Determine the [x, y] coordinate at the center of the cell enclosing the given text.  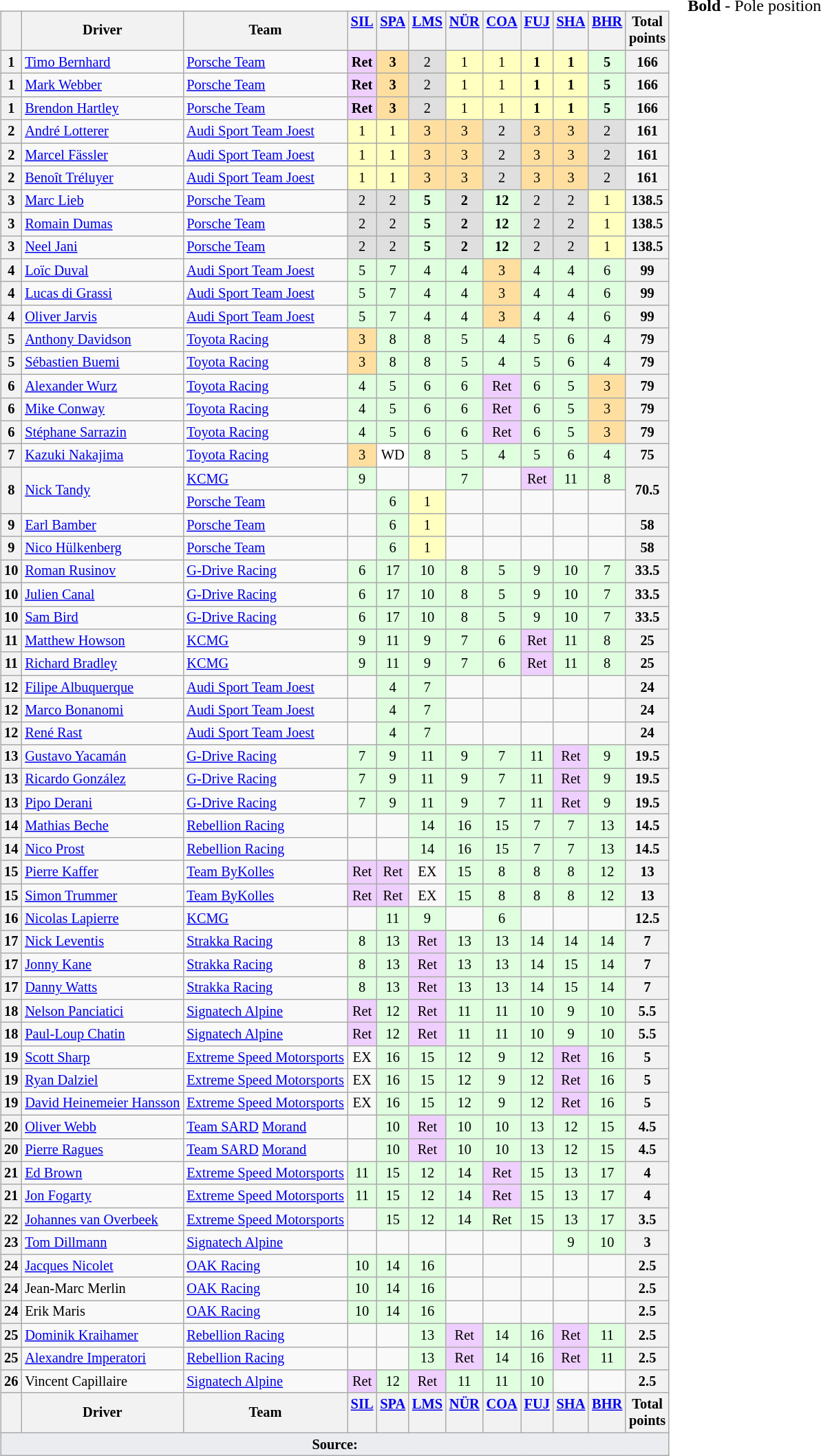
Oliver Webb [102, 1127]
Brendon Hartley [102, 109]
Nick Tandy [102, 490]
Nick Leventis [102, 942]
Erik Maris [102, 1312]
Simon Trummer [102, 895]
Ryan Dalziel [102, 1080]
Richard Bradley [102, 664]
Scott Sharp [102, 1058]
Sébastien Buemi [102, 363]
Roman Rusinov [102, 572]
Julien Canal [102, 594]
Mathias Beche [102, 826]
Filipe Albuquerque [102, 687]
3.5 [647, 1219]
Alexandre Imperatori [102, 1358]
26 [11, 1382]
Nico Hülkenberg [102, 548]
René Rast [102, 733]
Ed Brown [102, 1173]
23 [11, 1243]
Loïc Duval [102, 270]
Mike Conway [102, 409]
Vincent Capillaire [102, 1382]
Pierre Ragues [102, 1150]
12.5 [647, 919]
75 [647, 455]
Johannes van Overbeek [102, 1219]
Alexander Wurz [102, 386]
Jean-Marc Merlin [102, 1289]
Marc Lieb [102, 201]
Kazuki Nakajima [102, 455]
Mark Webber [102, 85]
Jon Fogarty [102, 1196]
Lucas di Grassi [102, 294]
Romain Dumas [102, 224]
Jonny Kane [102, 965]
22 [11, 1219]
Danny Watts [102, 988]
Paul-Loup Chatin [102, 1034]
Marcel Fässler [102, 155]
Ricardo González [102, 780]
Pierre Kaffer [102, 872]
Stéphane Sarrazin [102, 433]
Matthew Howson [102, 641]
André Lotterer [102, 131]
Timo Bernhard [102, 62]
Earl Bamber [102, 525]
Oliver Jarvis [102, 317]
Anthony Davidson [102, 340]
David Heinemeier Hansson [102, 1104]
WD [392, 455]
Marco Bonanomi [102, 710]
Tom Dillmann [102, 1243]
Gustavo Yacamán [102, 757]
70.5 [647, 490]
Nelson Panciatici [102, 1011]
Source: [334, 1444]
Benoît Tréluyer [102, 178]
Jacques Nicolet [102, 1265]
Pipo Derani [102, 803]
Dominik Kraihamer [102, 1335]
Sam Bird [102, 618]
Neel Jani [102, 248]
Nicolas Lapierre [102, 919]
Nico Prost [102, 849]
